Pinpoint the cell where the given text exists, returning its (x, y) midpoint coordinate. 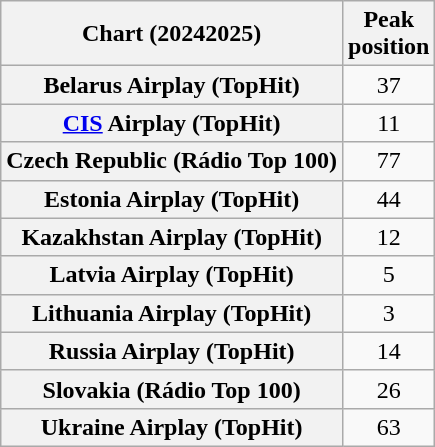
12 (389, 237)
Estonia Airplay (TopHit) (172, 199)
Belarus Airplay (TopHit) (172, 85)
3 (389, 313)
44 (389, 199)
77 (389, 161)
5 (389, 275)
Slovakia (Rádio Top 100) (172, 389)
Czech Republic (Rádio Top 100) (172, 161)
Ukraine Airplay (TopHit) (172, 427)
Chart (20242025) (172, 34)
63 (389, 427)
Lithuania Airplay (TopHit) (172, 313)
Russia Airplay (TopHit) (172, 351)
11 (389, 123)
26 (389, 389)
37 (389, 85)
CIS Airplay (TopHit) (172, 123)
Peakposition (389, 34)
Kazakhstan Airplay (TopHit) (172, 237)
Latvia Airplay (TopHit) (172, 275)
14 (389, 351)
